Search for the cell housing the specified text and yield its [x, y] center coordinate. 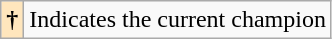
† [12, 20]
Indicates the current champion [178, 20]
